Return the [x, y] coordinate for the center point of the cell that contains the specified text.  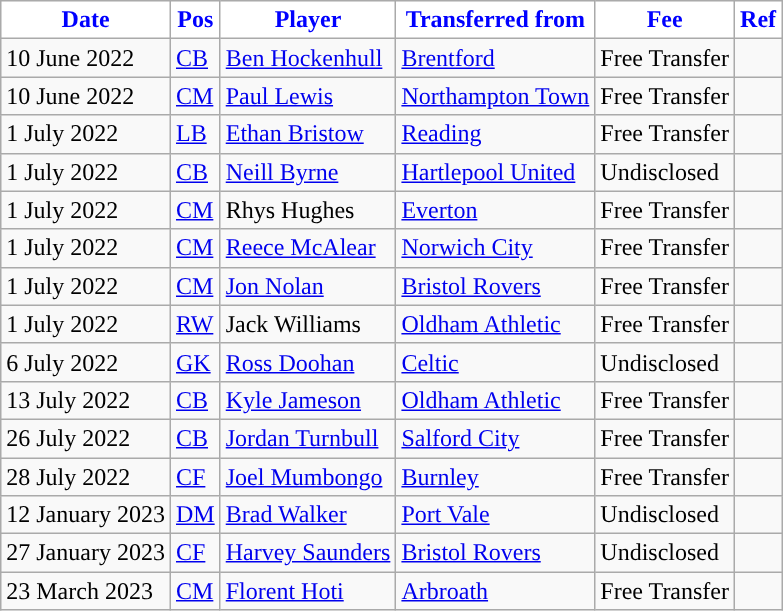
Jack Williams [308, 324]
Player [308, 20]
Paul Lewis [308, 96]
13 July 2022 [86, 400]
Norwich City [496, 248]
DM [195, 515]
Florent Hoti [308, 591]
Burnley [496, 477]
23 March 2023 [86, 591]
Kyle Jameson [308, 400]
Northampton Town [496, 96]
Pos [195, 20]
Brad Walker [308, 515]
Brentford [496, 58]
Ref [758, 20]
Joel Mumbongo [308, 477]
Salford City [496, 438]
Neill Byrne [308, 172]
Arbroath [496, 591]
Date [86, 20]
Ben Hockenhull [308, 58]
Harvey Saunders [308, 553]
Jon Nolan [308, 286]
12 January 2023 [86, 515]
26 July 2022 [86, 438]
Ross Doohan [308, 362]
LB [195, 134]
27 January 2023 [86, 553]
Hartlepool United [496, 172]
Jordan Turnbull [308, 438]
Reece McAlear [308, 248]
GK [195, 362]
RW [195, 324]
6 July 2022 [86, 362]
Ethan Bristow [308, 134]
Reading [496, 134]
Port Vale [496, 515]
Fee [665, 20]
Everton [496, 210]
28 July 2022 [86, 477]
Transferred from [496, 20]
Rhys Hughes [308, 210]
Celtic [496, 362]
